Pinpoint the cell where the given text exists, returning its [x, y] midpoint coordinate. 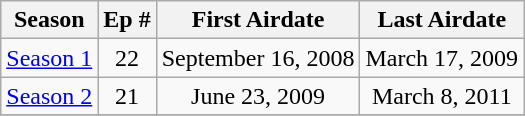
Season [50, 20]
22 [127, 58]
Season 2 [50, 96]
March 8, 2011 [442, 96]
First Airdate [258, 20]
Season 1 [50, 58]
Last Airdate [442, 20]
21 [127, 96]
March 17, 2009 [442, 58]
September 16, 2008 [258, 58]
Ep # [127, 20]
June 23, 2009 [258, 96]
